Output the (x, y) coordinate of the center of the cell containing the given text.  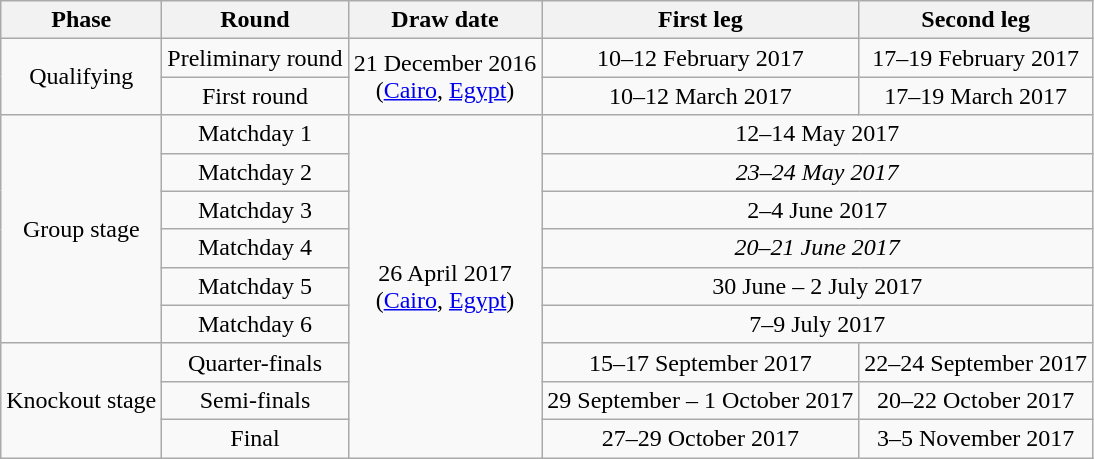
23–24 May 2017 (818, 172)
21 December 2016(Cairo, Egypt) (445, 77)
2–4 June 2017 (818, 210)
Semi-finals (255, 400)
17–19 March 2017 (976, 96)
Draw date (445, 20)
27–29 October 2017 (700, 438)
20–22 October 2017 (976, 400)
26 April 2017(Cairo, Egypt) (445, 286)
12–14 May 2017 (818, 134)
First round (255, 96)
Matchday 2 (255, 172)
15–17 September 2017 (700, 362)
Phase (82, 20)
10–12 March 2017 (700, 96)
Matchday 5 (255, 286)
20–21 June 2017 (818, 248)
Matchday 1 (255, 134)
Preliminary round (255, 58)
Quarter-finals (255, 362)
3–5 November 2017 (976, 438)
29 September – 1 October 2017 (700, 400)
Matchday 6 (255, 324)
17–19 February 2017 (976, 58)
Round (255, 20)
Matchday 4 (255, 248)
First leg (700, 20)
30 June – 2 July 2017 (818, 286)
Qualifying (82, 77)
Knockout stage (82, 400)
22–24 September 2017 (976, 362)
Final (255, 438)
Group stage (82, 229)
10–12 February 2017 (700, 58)
Second leg (976, 20)
Matchday 3 (255, 210)
7–9 July 2017 (818, 324)
